Return the (x, y) coordinate for the center point of the cell that contains the specified text.  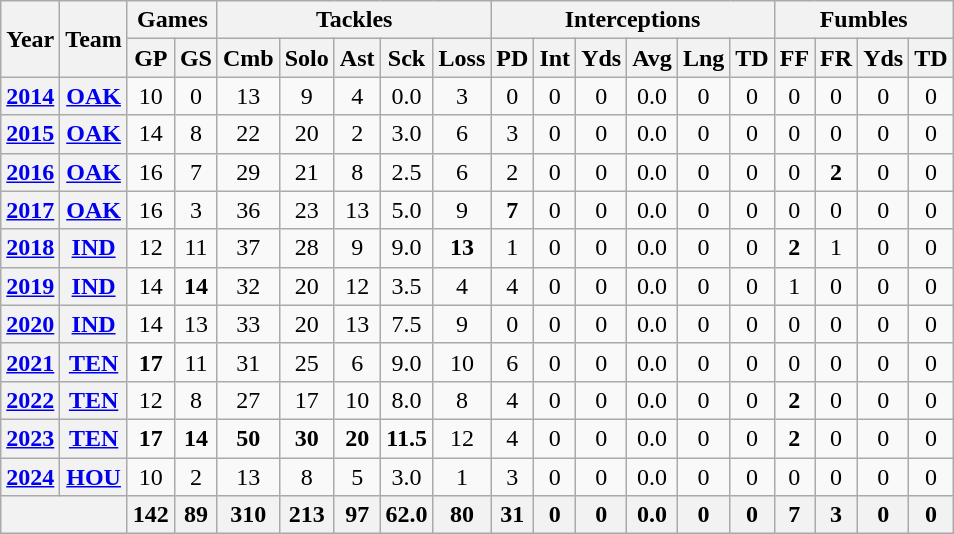
97 (357, 515)
Ast (357, 58)
8.0 (406, 400)
5.0 (406, 210)
GP (150, 58)
2023 (30, 438)
GS (196, 58)
2022 (30, 400)
Interceptions (632, 20)
5 (357, 477)
Tackles (354, 20)
37 (248, 248)
Avg (652, 58)
FR (836, 58)
Int (555, 58)
FF (794, 58)
22 (248, 134)
62.0 (406, 515)
PD (512, 58)
2019 (30, 286)
80 (462, 515)
27 (248, 400)
Team (94, 39)
2016 (30, 172)
50 (248, 438)
HOU (94, 477)
28 (306, 248)
2.5 (406, 172)
Lng (703, 58)
2020 (30, 324)
213 (306, 515)
2017 (30, 210)
11.5 (406, 438)
32 (248, 286)
25 (306, 362)
2024 (30, 477)
Cmb (248, 58)
Games (172, 20)
2018 (30, 248)
29 (248, 172)
2014 (30, 96)
30 (306, 438)
21 (306, 172)
Year (30, 39)
36 (248, 210)
Sck (406, 58)
3.5 (406, 286)
7.5 (406, 324)
310 (248, 515)
33 (248, 324)
23 (306, 210)
89 (196, 515)
142 (150, 515)
Solo (306, 58)
2021 (30, 362)
2015 (30, 134)
Loss (462, 58)
Fumbles (864, 20)
